Locate the cell with the specified text and output its (x, y) center coordinate. 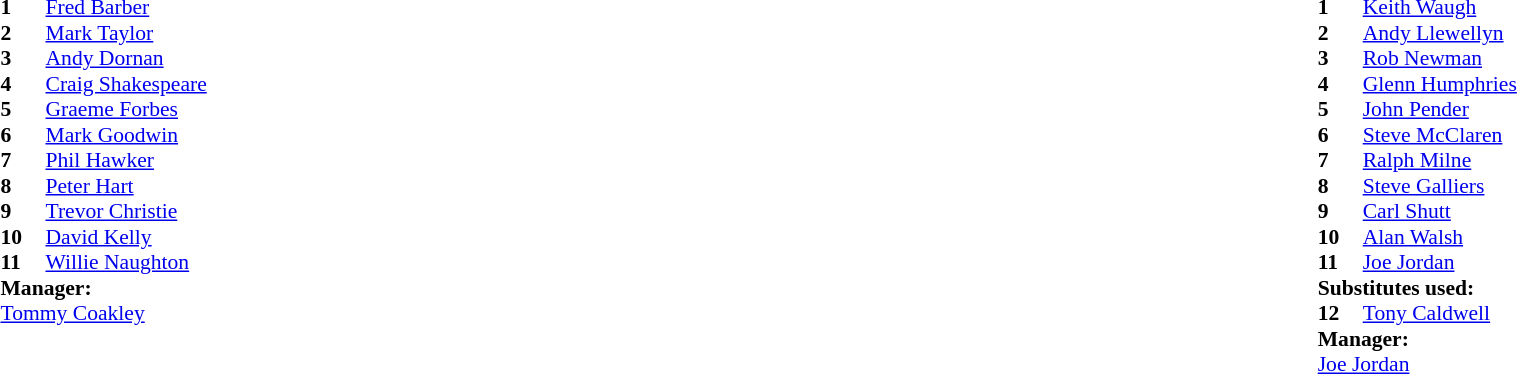
12 (1340, 313)
Joe Jordan (1440, 263)
Graeme Forbes (126, 109)
Steve Galliers (1440, 186)
Willie Naughton (126, 263)
Carl Shutt (1440, 211)
Peter Hart (126, 186)
Rob Newman (1440, 59)
David Kelly (126, 237)
Tommy Coakley (103, 313)
Alan Walsh (1440, 237)
Substitutes used: (1418, 288)
Phil Hawker (126, 161)
Craig Shakespeare (126, 84)
Ralph Milne (1440, 161)
Trevor Christie (126, 211)
Glenn Humphries (1440, 84)
John Pender (1440, 109)
Steve McClaren (1440, 135)
Mark Taylor (126, 33)
Mark Goodwin (126, 135)
Andy Llewellyn (1440, 33)
Andy Dornan (126, 59)
Tony Caldwell (1440, 313)
